Find where the given text appears and provide that cell's center as (x, y) coordinate. 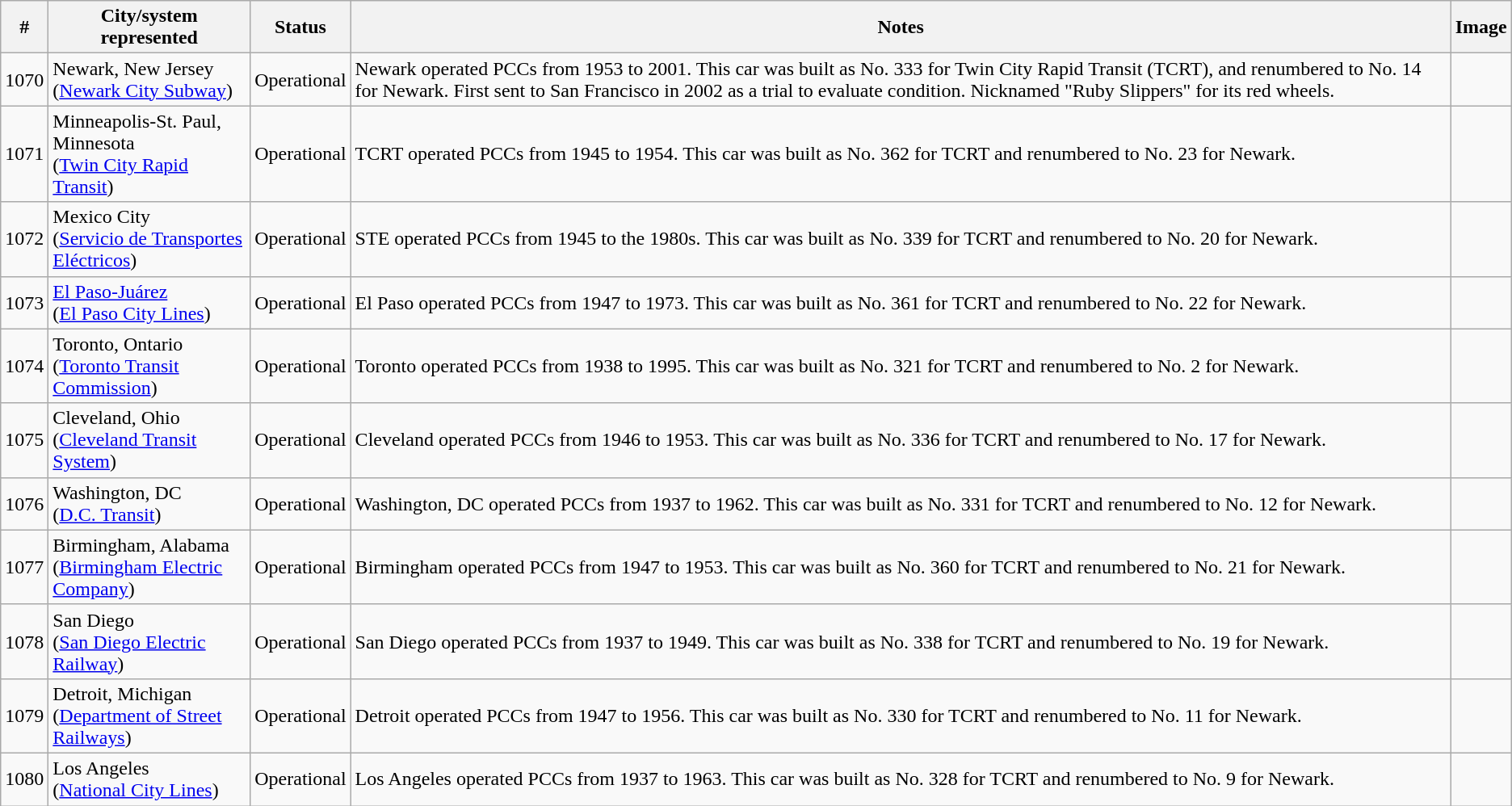
Image (1481, 27)
Washington, DC operated PCCs from 1937 to 1962. This car was built as No. 331 for TCRT and renumbered to No. 12 for Newark. (901, 504)
1079 (24, 716)
1070 (24, 79)
Minneapolis-St. Paul, Minnesota(Twin City Rapid Transit) (149, 153)
Toronto, Ontario(Toronto Transit Commission) (149, 366)
1071 (24, 153)
Toronto operated PCCs from 1938 to 1995. This car was built as No. 321 for TCRT and renumbered to No. 2 for Newark. (901, 366)
El Paso operated PCCs from 1947 to 1973. This car was built as No. 361 for TCRT and renumbered to No. 22 for Newark. (901, 302)
STE operated PCCs from 1945 to the 1980s. This car was built as No. 339 for TCRT and renumbered to No. 20 for Newark. (901, 239)
1077 (24, 567)
El Paso-Juárez(El Paso City Lines) (149, 302)
City/system represented (149, 27)
1080 (24, 779)
1073 (24, 302)
Detroit operated PCCs from 1947 to 1956. This car was built as No. 330 for TCRT and renumbered to No. 11 for Newark. (901, 716)
1078 (24, 641)
Washington, DC(D.C. Transit) (149, 504)
1072 (24, 239)
San Diego(San Diego Electric Railway) (149, 641)
Birmingham, Alabama(Birmingham Electric Company) (149, 567)
Cleveland operated PCCs from 1946 to 1953. This car was built as No. 336 for TCRT and renumbered to No. 17 for Newark. (901, 440)
Newark, New Jersey(Newark City Subway) (149, 79)
1075 (24, 440)
Birmingham operated PCCs from 1947 to 1953. This car was built as No. 360 for TCRT and renumbered to No. 21 for Newark. (901, 567)
# (24, 27)
Status (300, 27)
Notes (901, 27)
Cleveland, Ohio(Cleveland Transit System) (149, 440)
Los Angeles operated PCCs from 1937 to 1963. This car was built as No. 328 for TCRT and renumbered to No. 9 for Newark. (901, 779)
Los Angeles(National City Lines) (149, 779)
1076 (24, 504)
Mexico City(Servicio de Transportes Eléctricos) (149, 239)
Detroit, Michigan(Department of Street Railways) (149, 716)
TCRT operated PCCs from 1945 to 1954. This car was built as No. 362 for TCRT and renumbered to No. 23 for Newark. (901, 153)
San Diego operated PCCs from 1937 to 1949. This car was built as No. 338 for TCRT and renumbered to No. 19 for Newark. (901, 641)
1074 (24, 366)
